Locate the cell with the specified text and output its [X, Y] center coordinate. 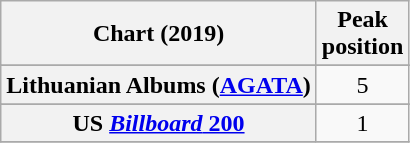
US Billboard 200 [159, 123]
5 [362, 85]
Peakposition [362, 34]
1 [362, 123]
Lithuanian Albums (AGATA) [159, 85]
Chart (2019) [159, 34]
